Capture the cell that displays the provided text and extract its [X, Y] central coordinate. 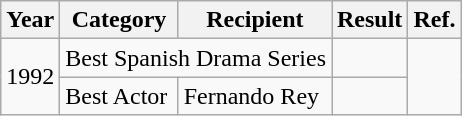
Recipient [254, 20]
Best Spanish Drama Series [196, 58]
Best Actor [119, 96]
Year [30, 20]
1992 [30, 77]
Ref. [434, 20]
Result [370, 20]
Category [119, 20]
Fernando Rey [254, 96]
